Scan for the cell matching the given text and deliver its [x, y] coordinate at center. 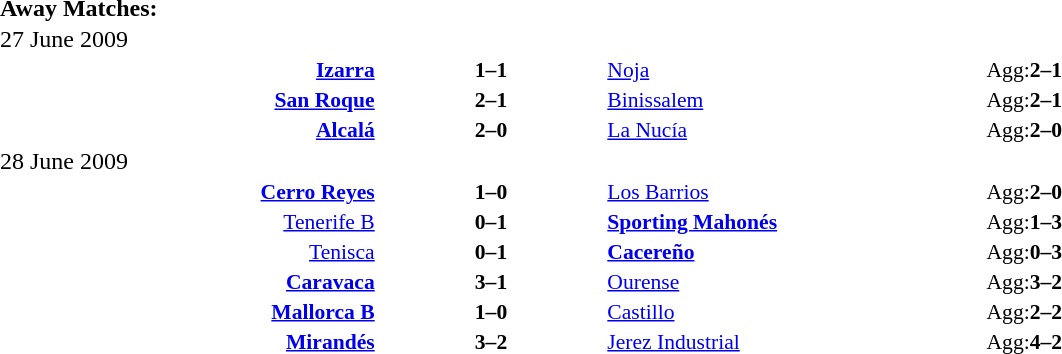
Ourense [795, 282]
Los Barrios [795, 192]
Noja [795, 70]
Cacereño [795, 252]
3–1 [492, 282]
Binissalem [795, 100]
1–1 [492, 70]
2–1 [492, 100]
Sporting Mahonés [795, 222]
La Nucía [795, 130]
2–0 [492, 130]
Castillo [795, 312]
